Find where the given text appears and provide that cell's center as [x, y] coordinate. 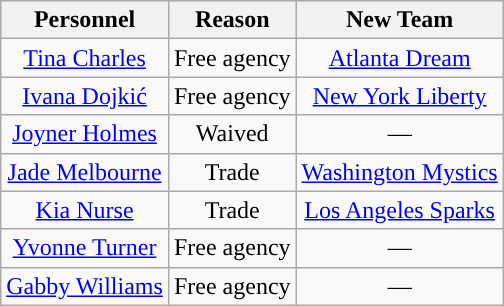
Reason [232, 20]
New Team [400, 20]
Joyner Holmes [85, 134]
Waived [232, 134]
Los Angeles Sparks [400, 210]
Yvonne Turner [85, 248]
Tina Charles [85, 58]
Washington Mystics [400, 172]
Ivana Dojkić [85, 96]
Kia Nurse [85, 210]
Atlanta Dream [400, 58]
Gabby Williams [85, 286]
Jade Melbourne [85, 172]
New York Liberty [400, 96]
Personnel [85, 20]
